From the cell containing the given text, extract its center point as (X, Y) coordinate. 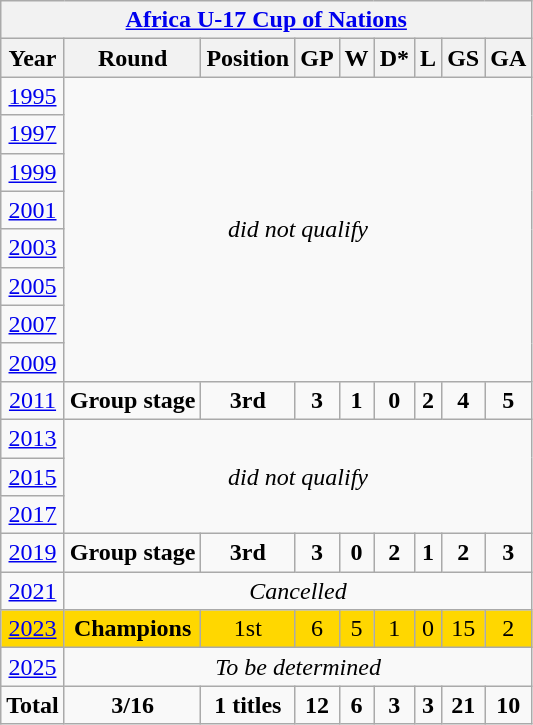
Total (33, 705)
3/16 (132, 705)
GP (317, 58)
1997 (33, 134)
2025 (33, 667)
2021 (33, 591)
Position (248, 58)
2001 (33, 210)
2015 (33, 477)
2003 (33, 248)
2013 (33, 438)
1999 (33, 172)
Cancelled (298, 591)
4 (464, 400)
Champions (132, 629)
Year (33, 58)
15 (464, 629)
W (356, 58)
GA (508, 58)
2009 (33, 362)
GS (464, 58)
Africa U-17 Cup of Nations (266, 20)
L (428, 58)
D* (394, 58)
2017 (33, 515)
1 titles (248, 705)
2019 (33, 553)
Round (132, 58)
12 (317, 705)
To be determined (298, 667)
2011 (33, 400)
2005 (33, 286)
1st (248, 629)
21 (464, 705)
10 (508, 705)
2023 (33, 629)
2007 (33, 324)
1995 (33, 96)
